Find where the given text appears and provide that cell's center as (x, y) coordinate. 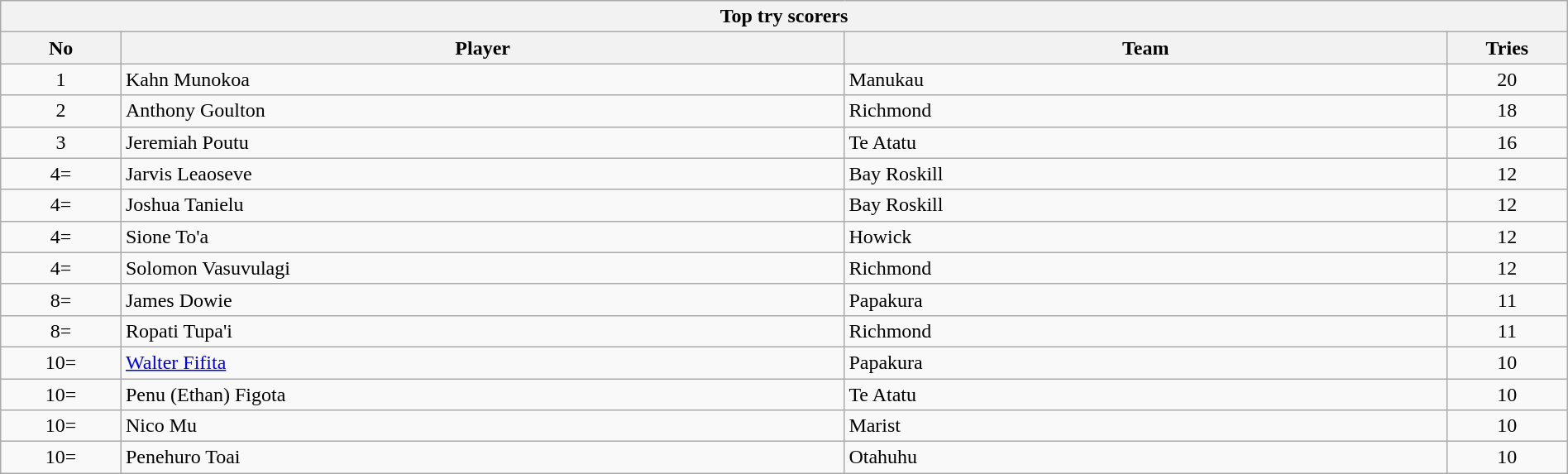
Howick (1146, 237)
3 (61, 142)
16 (1507, 142)
Tries (1507, 48)
2 (61, 111)
Otahuhu (1146, 457)
Marist (1146, 426)
No (61, 48)
Walter Fifita (482, 362)
Manukau (1146, 79)
James Dowie (482, 299)
Nico Mu (482, 426)
Anthony Goulton (482, 111)
Joshua Tanielu (482, 205)
Team (1146, 48)
Sione To'a (482, 237)
Top try scorers (784, 17)
Kahn Munokoa (482, 79)
Jarvis Leaoseve (482, 174)
Ropati Tupa'i (482, 331)
Jeremiah Poutu (482, 142)
Penu (Ethan) Figota (482, 395)
Player (482, 48)
Penehuro Toai (482, 457)
Solomon Vasuvulagi (482, 268)
18 (1507, 111)
20 (1507, 79)
1 (61, 79)
